Return the (X, Y) coordinate for the center point of the cell that contains the specified text.  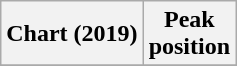
Chart (2019) (72, 34)
Peakposition (189, 34)
